Capture the cell that displays the provided text and extract its [X, Y] central coordinate. 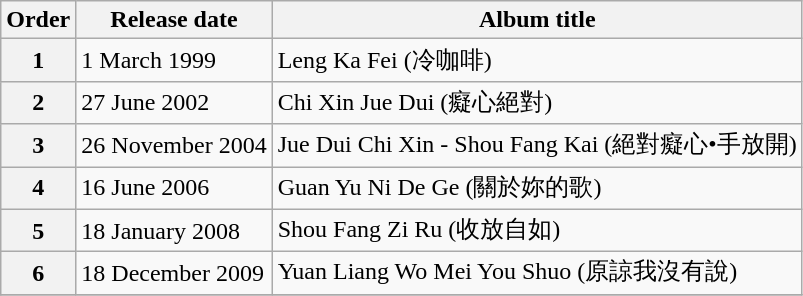
3 [38, 146]
5 [38, 230]
Album title [537, 20]
Guan Yu Ni De Ge (關於妳的歌) [537, 188]
1 [38, 60]
27 June 2002 [174, 102]
26 November 2004 [174, 146]
6 [38, 274]
Jue Dui Chi Xin - Shou Fang Kai (絕對癡心•手放開) [537, 146]
Shou Fang Zi Ru (收放自如) [537, 230]
16 June 2006 [174, 188]
2 [38, 102]
4 [38, 188]
Release date [174, 20]
18 December 2009 [174, 274]
Chi Xin Jue Dui (癡心絕對) [537, 102]
18 January 2008 [174, 230]
Leng Ka Fei (冷咖啡) [537, 60]
1 March 1999 [174, 60]
Order [38, 20]
Yuan Liang Wo Mei You Shuo (原諒我沒有說) [537, 274]
